Determine the (x, y) coordinate at the center of the cell enclosing the given text.  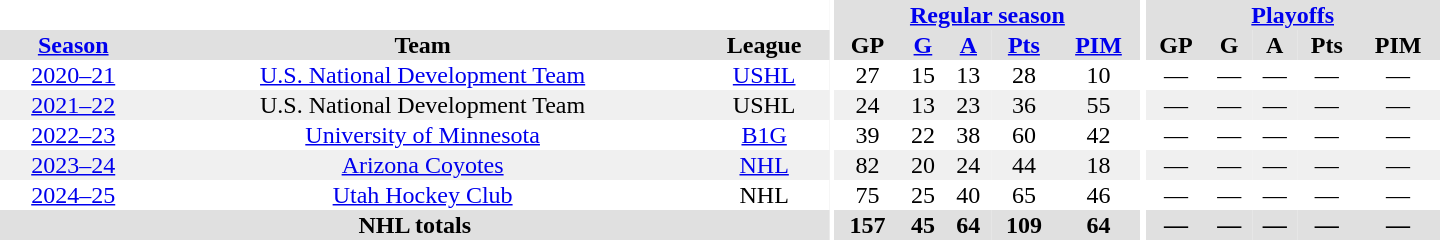
Season (73, 45)
60 (1024, 135)
27 (868, 75)
39 (868, 135)
2021–22 (73, 105)
82 (868, 165)
45 (922, 225)
38 (968, 135)
22 (922, 135)
46 (1099, 195)
Regular season (988, 15)
25 (922, 195)
B1G (764, 135)
36 (1024, 105)
Playoffs (1292, 15)
18 (1099, 165)
League (764, 45)
23 (968, 105)
Team (422, 45)
Arizona Coyotes (422, 165)
2022–23 (73, 135)
109 (1024, 225)
2024–25 (73, 195)
20 (922, 165)
42 (1099, 135)
15 (922, 75)
75 (868, 195)
University of Minnesota (422, 135)
40 (968, 195)
Utah Hockey Club (422, 195)
28 (1024, 75)
55 (1099, 105)
157 (868, 225)
65 (1024, 195)
2023–24 (73, 165)
10 (1099, 75)
44 (1024, 165)
NHL totals (415, 225)
2020–21 (73, 75)
